Capture the cell that displays the provided text and extract its (X, Y) central coordinate. 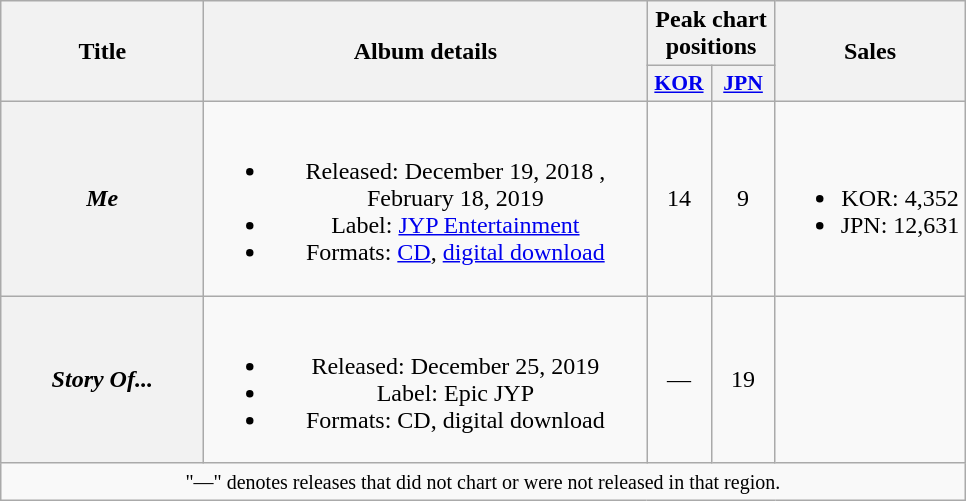
Me (102, 198)
Released: December 25, 2019 Label: Epic JYPFormats: CD, digital download (426, 380)
19 (743, 380)
Album details (426, 52)
9 (743, 198)
"—" denotes releases that did not chart or were not released in that region. (483, 482)
Title (102, 52)
KOR: 4,352JPN: 12,631 (870, 198)
Sales (870, 52)
KOR (679, 84)
Story Of... (102, 380)
14 (679, 198)
Peak chart positions (711, 34)
JPN (743, 84)
Released: December 19, 2018 ,February 18, 2019 Label: JYP EntertainmentFormats: CD, digital download (426, 198)
— (679, 380)
